Determine the [X, Y] coordinate at the center of the cell enclosing the given text.  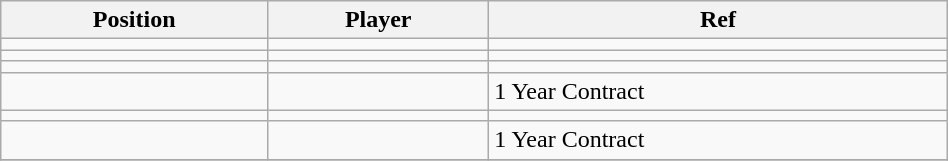
Player [378, 20]
Position [134, 20]
Ref [718, 20]
